Return the (X, Y) coordinate for the center point of the cell that contains the specified text.  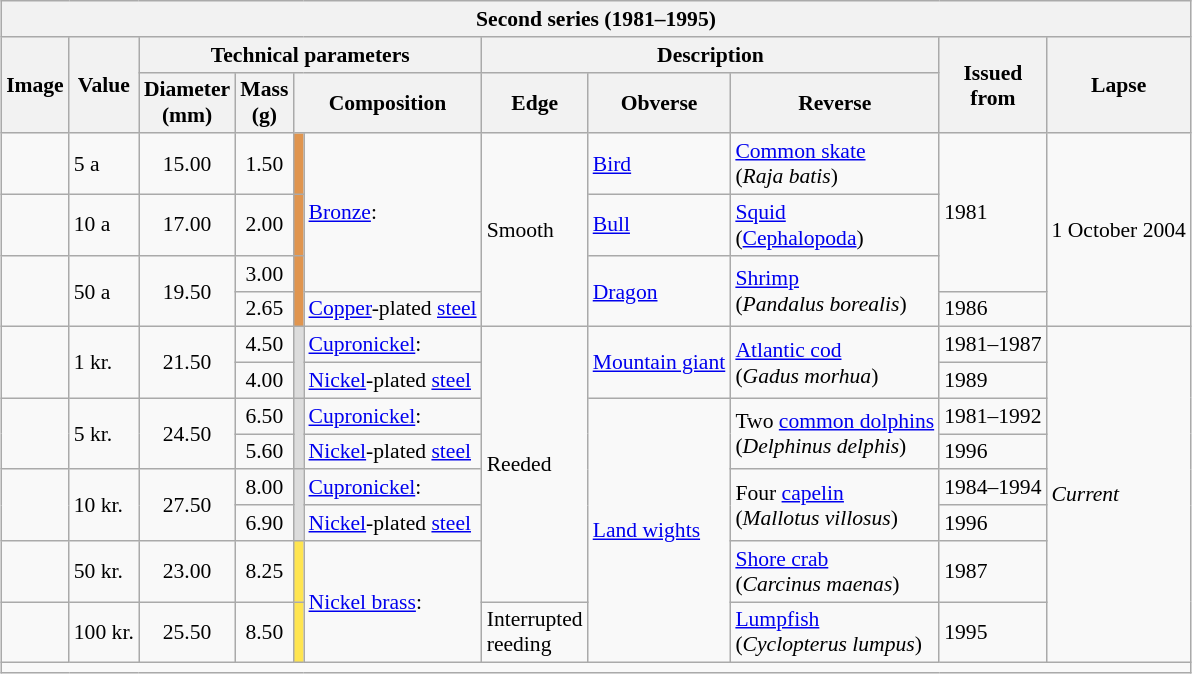
8.00 (264, 487)
Edge (535, 102)
10 kr. (104, 504)
Land wights (660, 530)
Mass(g) (264, 102)
Two common dolphins(Delphinus delphis) (834, 434)
1981 (992, 212)
Atlantic cod(Gadus morhua) (834, 362)
Nickel brass: (393, 601)
5 a (104, 164)
Bull (660, 224)
Value (104, 84)
Shore crab(Carcinus maenas) (834, 570)
5 kr. (104, 434)
Reverse (834, 102)
Shrimp(Pandalus borealis) (834, 290)
23.00 (187, 570)
8.50 (264, 632)
4.50 (264, 345)
Composition (387, 102)
6.90 (264, 523)
5.60 (264, 452)
4.00 (264, 380)
6.50 (264, 416)
10 a (104, 224)
1981–1992 (992, 416)
19.50 (187, 290)
Lumpfish(Cyclopterus lumpus) (834, 632)
Bronze: (393, 212)
1984–1994 (992, 487)
100 kr. (104, 632)
Issuedfrom (992, 84)
Image (35, 84)
24.50 (187, 434)
17.00 (187, 224)
50 a (104, 290)
1981–1987 (992, 345)
27.50 (187, 504)
Lapse (1118, 84)
Bird (660, 164)
2.00 (264, 224)
Description (711, 54)
1.50 (264, 164)
3.00 (264, 273)
8.25 (264, 570)
50 kr. (104, 570)
Mountain giant (660, 362)
Four capelin(Mallotus villosus) (834, 504)
1 kr. (104, 362)
Diameter(mm) (187, 102)
1989 (992, 380)
Current (1118, 495)
15.00 (187, 164)
Dragon (660, 290)
2.65 (264, 309)
Interruptedreeding (535, 632)
Copper-plated steel (393, 309)
1986 (992, 309)
Squid(Cephalopoda) (834, 224)
21.50 (187, 362)
1987 (992, 570)
Smooth (535, 230)
Second series (1981–1995) (596, 19)
Obverse (660, 102)
25.50 (187, 632)
1 October 2004 (1118, 230)
1995 (992, 632)
Technical parameters (310, 54)
Reeded (535, 464)
Common skate(Raja batis) (834, 164)
